Return the (x, y) coordinate for the center point of the cell that contains the specified text.  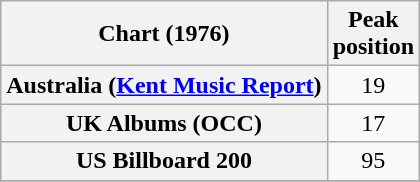
19 (373, 85)
Peakposition (373, 34)
Chart (1976) (164, 34)
95 (373, 161)
17 (373, 123)
UK Albums (OCC) (164, 123)
Australia (Kent Music Report) (164, 85)
US Billboard 200 (164, 161)
